Determine the (X, Y) coordinate at the center of the cell enclosing the given text.  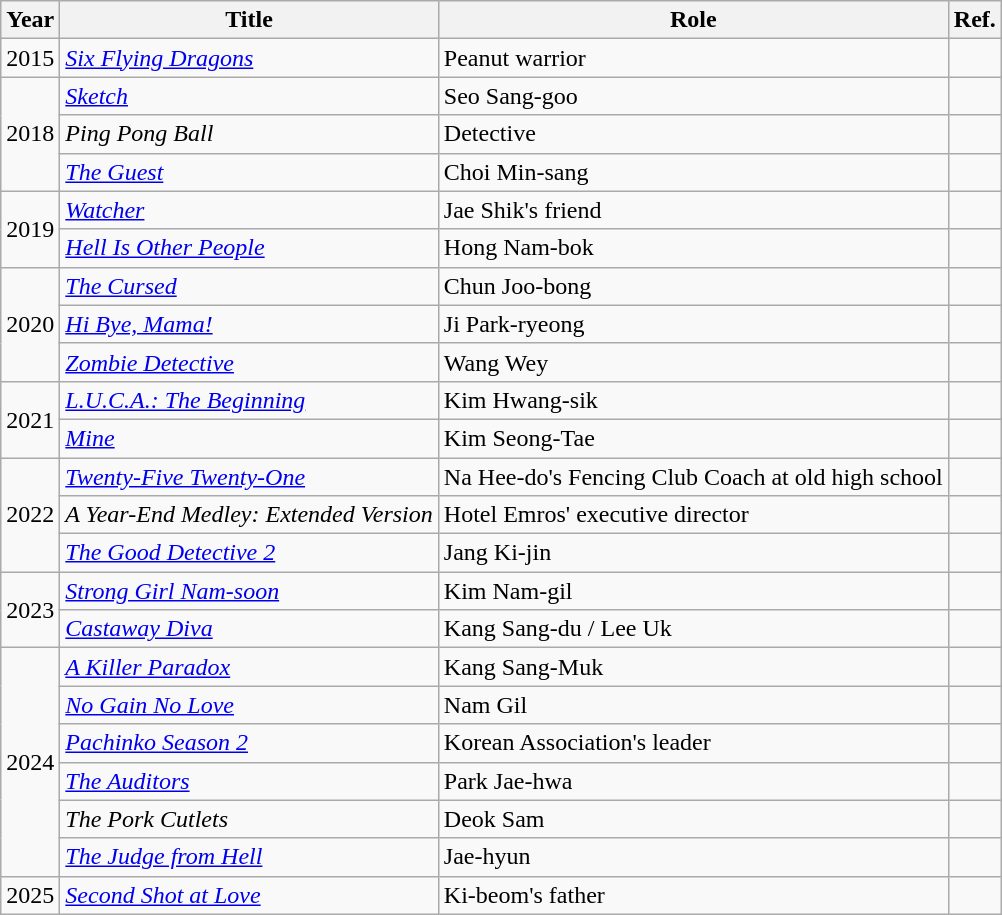
2021 (30, 419)
A Year-End Medley: Extended Version (249, 515)
The Cursed (249, 286)
2018 (30, 134)
Zombie Detective (249, 362)
Seo Sang-goo (693, 96)
Kim Seong-Tae (693, 438)
Strong Girl Nam-soon (249, 591)
Wang Wey (693, 362)
2019 (30, 229)
Kim Nam-gil (693, 591)
Six Flying Dragons (249, 58)
Hell Is Other People (249, 248)
Hi Bye, Mama! (249, 324)
Detective (693, 134)
A Killer Paradox (249, 667)
Role (693, 20)
Mine (249, 438)
Choi Min-sang (693, 172)
2025 (30, 895)
No Gain No Love (249, 705)
Peanut warrior (693, 58)
L.U.C.A.: The Beginning (249, 400)
Year (30, 20)
Watcher (249, 210)
Ref. (974, 20)
2015 (30, 58)
Na Hee-do's Fencing Club Coach at old high school (693, 477)
The Good Detective 2 (249, 553)
The Guest (249, 172)
Sketch (249, 96)
Jang Ki-jin (693, 553)
Ping Pong Ball (249, 134)
2022 (30, 515)
Pachinko Season 2 (249, 743)
Kim Hwang-sik (693, 400)
Kang Sang-Muk (693, 667)
Twenty-Five Twenty-One (249, 477)
The Pork Cutlets (249, 819)
Jae Shik's friend (693, 210)
Ki-beom's father (693, 895)
Chun Joo-bong (693, 286)
2023 (30, 610)
Second Shot at Love (249, 895)
The Auditors (249, 781)
Nam Gil (693, 705)
2024 (30, 762)
Castaway Diva (249, 629)
Kang Sang-du / Lee Uk (693, 629)
Hotel Emros' executive director (693, 515)
2020 (30, 324)
The Judge from Hell (249, 857)
Ji Park-ryeong (693, 324)
Hong Nam-bok (693, 248)
Park Jae-hwa (693, 781)
Korean Association's leader (693, 743)
Deok Sam (693, 819)
Title (249, 20)
Jae-hyun (693, 857)
